Return [X, Y] of the center of cell containing provided text 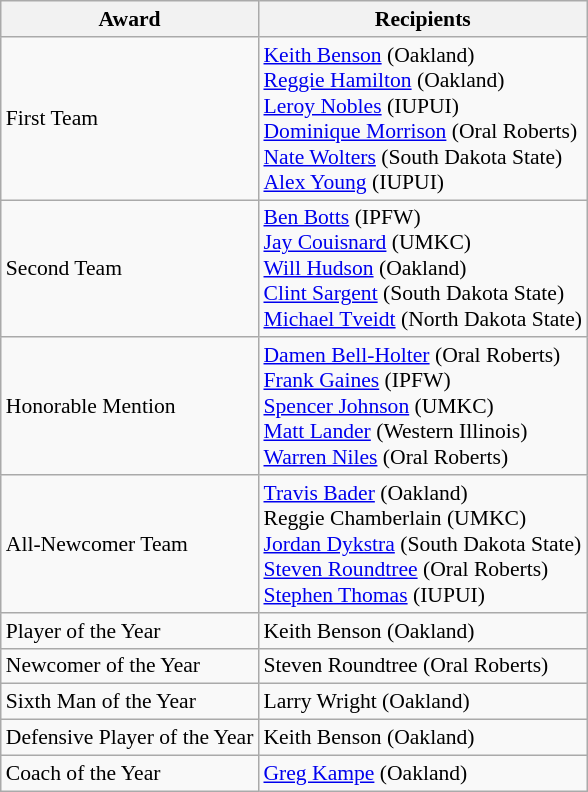
Recipients [422, 19]
Newcomer of the Year [130, 666]
Coach of the Year [130, 773]
All-Newcomer Team [130, 544]
Damen Bell-Holter (Oral Roberts)Frank Gaines (IPFW)Spencer Johnson (UMKC)Matt Lander (Western Illinois)Warren Niles (Oral Roberts) [422, 407]
Sixth Man of the Year [130, 702]
Second Team [130, 269]
First Team [130, 118]
Defensive Player of the Year [130, 738]
Honorable Mention [130, 407]
Travis Bader (Oakland)Reggie Chamberlain (UMKC)Jordan Dykstra (South Dakota State)Steven Roundtree (Oral Roberts)Stephen Thomas (IUPUI) [422, 544]
Larry Wright (Oakland) [422, 702]
Award [130, 19]
Player of the Year [130, 631]
Greg Kampe (Oakland) [422, 773]
Steven Roundtree (Oral Roberts) [422, 666]
Ben Botts (IPFW)Jay Couisnard (UMKC)Will Hudson (Oakland)Clint Sargent (South Dakota State)Michael Tveidt (North Dakota State) [422, 269]
